Find where the given text appears and provide that cell's center as [X, Y] coordinate. 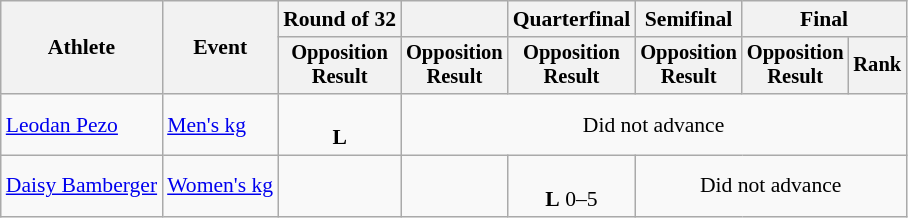
L [340, 124]
L 0–5 [572, 186]
Daisy Bamberger [82, 186]
Athlete [82, 48]
Event [220, 48]
Quarterfinal [572, 19]
Rank [877, 66]
Women's kg [220, 186]
Men's kg [220, 124]
Round of 32 [340, 19]
Leodan Pezo [82, 124]
Final [824, 19]
Semifinal [688, 19]
